Find where the given text appears and provide that cell's center as (X, Y) coordinate. 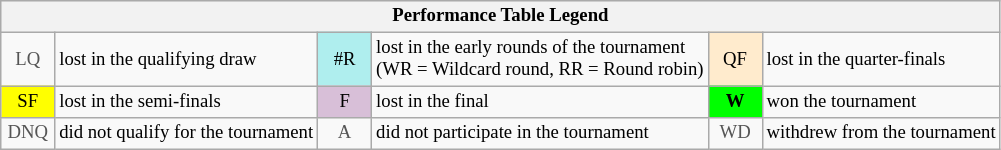
F (345, 102)
DNQ (28, 134)
did not qualify for the tournament (186, 134)
lost in the quarter-finals (881, 60)
lost in the early rounds of the tournament(WR = Wildcard round, RR = Round robin) (540, 60)
lost in the semi-finals (186, 102)
W (735, 102)
QF (735, 60)
did not participate in the tournament (540, 134)
LQ (28, 60)
SF (28, 102)
A (345, 134)
won the tournament (881, 102)
WD (735, 134)
Performance Table Legend (500, 16)
lost in the qualifying draw (186, 60)
lost in the final (540, 102)
#R (345, 60)
withdrew from the tournament (881, 134)
